Locate the cell with the specified text and output its (x, y) center coordinate. 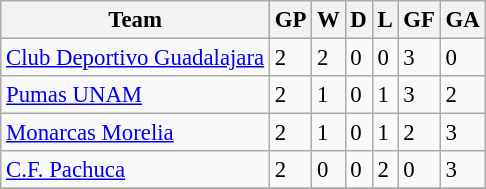
L (385, 20)
GA (462, 20)
D (358, 20)
Monarcas Morelia (136, 133)
Team (136, 20)
Club Deportivo Guadalajara (136, 58)
W (328, 20)
GP (290, 20)
C.F. Pachuca (136, 170)
Pumas UNAM (136, 95)
GF (419, 20)
